Find where the given text appears and provide that cell's center as [X, Y] coordinate. 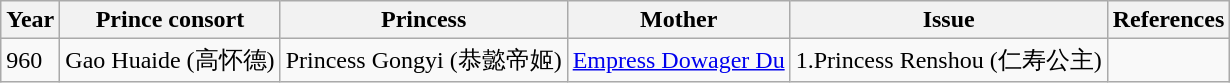
960 [30, 60]
References [1168, 20]
Mother [678, 20]
1.Princess Renshou (仁寿公主) [948, 60]
Issue [948, 20]
Gao Huaide (高怀德) [170, 60]
Princess [424, 20]
Empress Dowager Du [678, 60]
Year [30, 20]
Prince consort [170, 20]
Princess Gongyi (恭懿帝姬) [424, 60]
